For the text-containing cell, return its midpoint in [x, y] coordinate format. 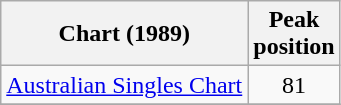
Peakposition [294, 34]
81 [294, 85]
Australian Singles Chart [124, 85]
Chart (1989) [124, 34]
